Detect which cell encompasses the target text, then output its (X, Y) center coordinate. 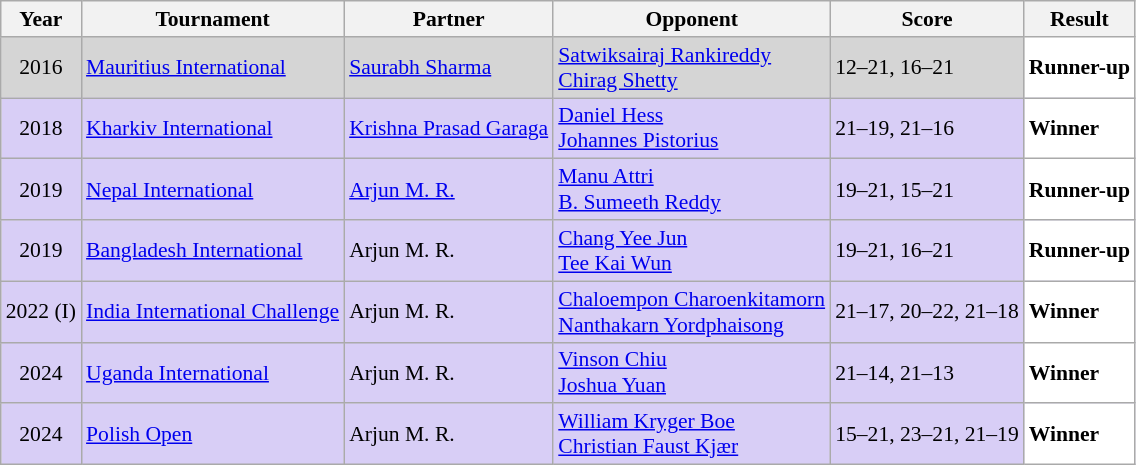
12–21, 16–21 (927, 68)
Year (41, 19)
21–14, 21–13 (927, 372)
15–21, 23–21, 21–19 (927, 434)
Manu Attri B. Sumeeth Reddy (692, 190)
2016 (41, 68)
Mauritius International (212, 68)
Kharkiv International (212, 128)
Uganda International (212, 372)
William Kryger Boe Christian Faust Kjær (692, 434)
Vinson Chiu Joshua Yuan (692, 372)
Result (1080, 19)
Bangladesh International (212, 250)
Krishna Prasad Garaga (448, 128)
Saurabh Sharma (448, 68)
Satwiksairaj Rankireddy Chirag Shetty (692, 68)
Chang Yee Jun Tee Kai Wun (692, 250)
21–17, 20–22, 21–18 (927, 312)
Opponent (692, 19)
Polish Open (212, 434)
Partner (448, 19)
Daniel Hess Johannes Pistorius (692, 128)
Chaloempon Charoenkitamorn Nanthakarn Yordphaisong (692, 312)
Score (927, 19)
19–21, 15–21 (927, 190)
21–19, 21–16 (927, 128)
2022 (I) (41, 312)
2018 (41, 128)
India International Challenge (212, 312)
Tournament (212, 19)
19–21, 16–21 (927, 250)
Nepal International (212, 190)
